Extract the [x, y] coordinate from the center of the cell holding the provided text.  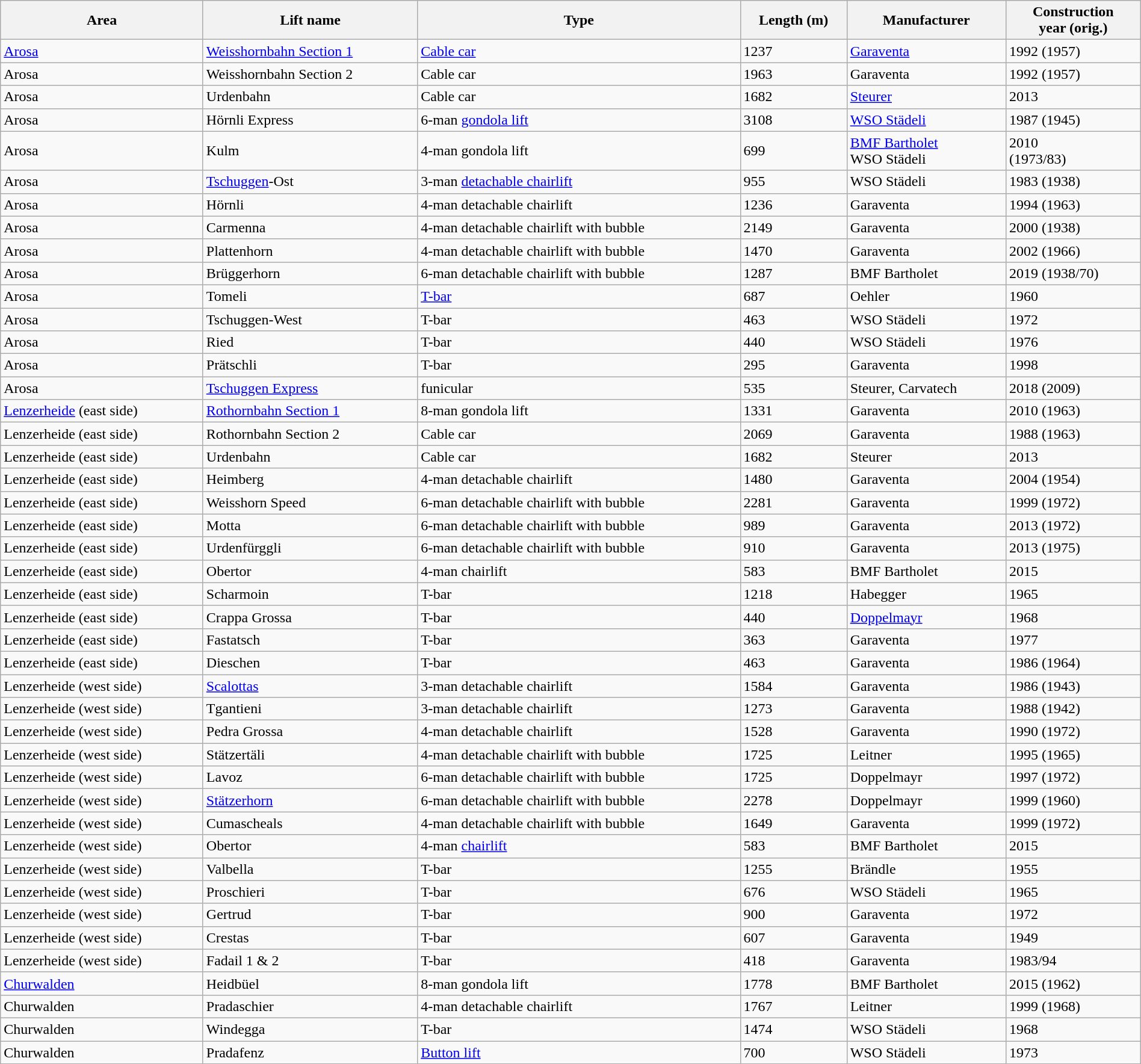
1955 [1073, 869]
Urdenfürggli [310, 548]
Stätzertäli [310, 755]
1995 (1965) [1073, 755]
Motta [310, 525]
Tschuggen-Ost [310, 182]
Proschieri [310, 892]
1976 [1073, 342]
Rothornbahn Section 1 [310, 411]
1994 (1963) [1073, 205]
295 [793, 365]
Scharmoin [310, 594]
Weisshorn Speed [310, 503]
1649 [793, 823]
2013 (1972) [1073, 525]
2281 [793, 503]
Prätschli [310, 365]
2010 (1963) [1073, 411]
535 [793, 388]
1480 [793, 480]
1983/94 [1073, 960]
699 [793, 150]
418 [793, 960]
funicular [579, 388]
Rothornbahn Section 2 [310, 434]
Construction year (orig.) [1073, 20]
Weisshornbahn Section 1 [310, 51]
Cumascheals [310, 823]
1528 [793, 732]
Heidbüel [310, 983]
607 [793, 938]
1255 [793, 869]
Pedra Grossa [310, 732]
2002 (1966) [1073, 250]
1997 (1972) [1073, 778]
1999 (1960) [1073, 800]
1218 [793, 594]
6-man gondola lift [579, 120]
1999 (1968) [1073, 1006]
Carmenna [310, 227]
3108 [793, 120]
Lift name [310, 20]
Steurer, Carvatech [926, 388]
Tgantieni [310, 709]
Brändle [926, 869]
Dieschen [310, 663]
700 [793, 1053]
Gertrud [310, 915]
4-man gondola lift [579, 150]
Valbella [310, 869]
1470 [793, 250]
1287 [793, 273]
1986 (1943) [1073, 685]
Stätzerhorn [310, 800]
Type [579, 20]
989 [793, 525]
1986 (1964) [1073, 663]
2149 [793, 227]
2019 (1938/70) [1073, 273]
Fastatsch [310, 640]
2013 (1975) [1073, 548]
1778 [793, 983]
Pradaschier [310, 1006]
Ried [310, 342]
Fadail 1 & 2 [310, 960]
1988 (1963) [1073, 434]
2018 (2009) [1073, 388]
Oehler [926, 296]
1584 [793, 685]
Weisshornbahn Section 2 [310, 74]
1474 [793, 1029]
1237 [793, 51]
900 [793, 915]
1998 [1073, 365]
Scalottas [310, 685]
1331 [793, 411]
910 [793, 548]
2004 (1954) [1073, 480]
Crappa Grossa [310, 617]
Tschuggen Express [310, 388]
1236 [793, 205]
Brüggerhorn [310, 273]
Button lift [579, 1053]
687 [793, 296]
1767 [793, 1006]
Crestas [310, 938]
2000 (1938) [1073, 227]
BMF Bartholet WSO Städeli [926, 150]
Plattenhorn [310, 250]
1973 [1073, 1053]
Lavoz [310, 778]
2015 (1962) [1073, 983]
1963 [793, 74]
Hörnli Express [310, 120]
Tschuggen-West [310, 320]
Heimberg [310, 480]
676 [793, 892]
1977 [1073, 640]
Kulm [310, 150]
Habegger [926, 594]
1960 [1073, 296]
Pradafenz [310, 1053]
2278 [793, 800]
1983 (1938) [1073, 182]
2010 (1973/83) [1073, 150]
955 [793, 182]
1990 (1972) [1073, 732]
Hörnli [310, 205]
1273 [793, 709]
Windegga [310, 1029]
Length (m) [793, 20]
1949 [1073, 938]
363 [793, 640]
Area [102, 20]
Manufacturer [926, 20]
1988 (1942) [1073, 709]
1987 (1945) [1073, 120]
Tomeli [310, 296]
2069 [793, 434]
